Pinpoint the cell where the given text exists, returning its (X, Y) midpoint coordinate. 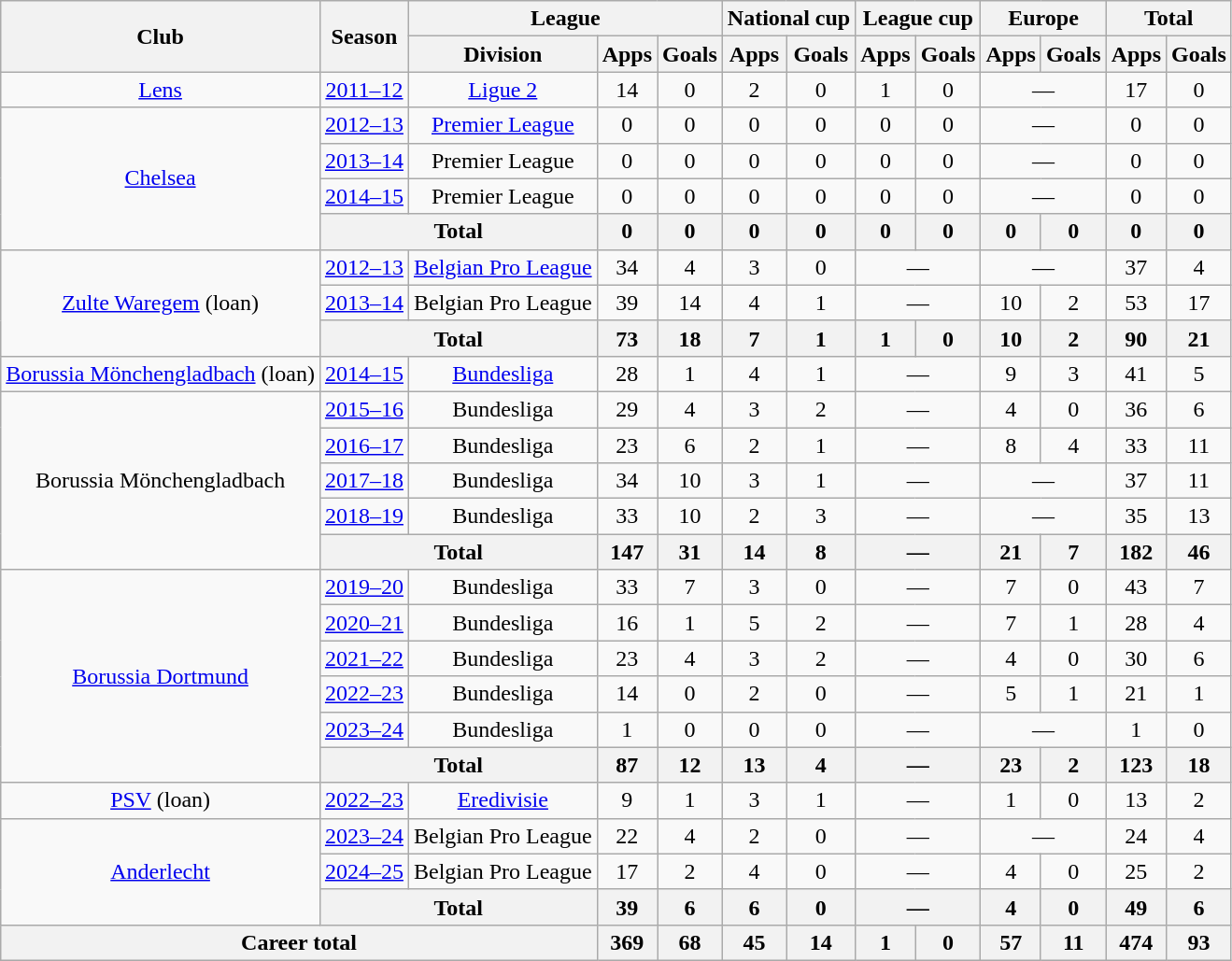
2018–19 (364, 516)
46 (1199, 552)
22 (627, 836)
93 (1199, 942)
2017–18 (364, 481)
Borussia Mönchengladbach (161, 480)
147 (627, 552)
Anderlecht (161, 871)
49 (1136, 907)
Division (503, 54)
PSV (loan) (161, 800)
369 (627, 942)
Europe (1043, 19)
Lens (161, 90)
90 (1136, 338)
Borussia Dortmund (161, 676)
Season (364, 36)
Zulte Waregem (loan) (161, 303)
68 (690, 942)
Career total (299, 942)
Ligue 2 (503, 90)
182 (1136, 552)
474 (1136, 942)
29 (627, 409)
Club (161, 36)
25 (1136, 871)
2011–12 (364, 90)
12 (690, 765)
League (565, 19)
2016–17 (364, 445)
53 (1136, 303)
123 (1136, 765)
Borussia Mönchengladbach (loan) (161, 374)
2015–16 (364, 409)
43 (1136, 587)
24 (1136, 836)
30 (1136, 658)
National cup (788, 19)
36 (1136, 409)
41 (1136, 374)
73 (627, 338)
2019–20 (364, 587)
35 (1136, 516)
League cup (918, 19)
2021–22 (364, 658)
Eredivisie (503, 800)
16 (627, 623)
Chelsea (161, 178)
2024–25 (364, 871)
2020–21 (364, 623)
57 (1011, 942)
45 (754, 942)
31 (690, 552)
87 (627, 765)
